Locate the cell with the specified text and output its [X, Y] center coordinate. 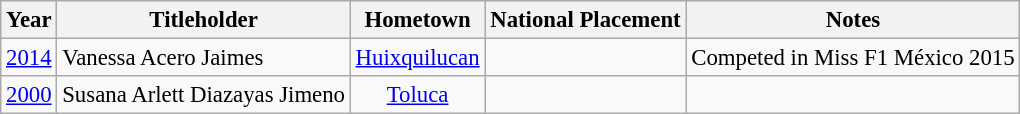
Competed in Miss F1 México 2015 [853, 58]
National Placement [586, 20]
Titleholder [204, 20]
Vanessa Acero Jaimes [204, 58]
Notes [853, 20]
Year [29, 20]
Hometown [418, 20]
Toluca [418, 95]
Susana Arlett Diazayas Jimeno [204, 95]
2000 [29, 95]
2014 [29, 58]
Huixquilucan [418, 58]
